Search for the cell housing the specified text and yield its (x, y) center coordinate. 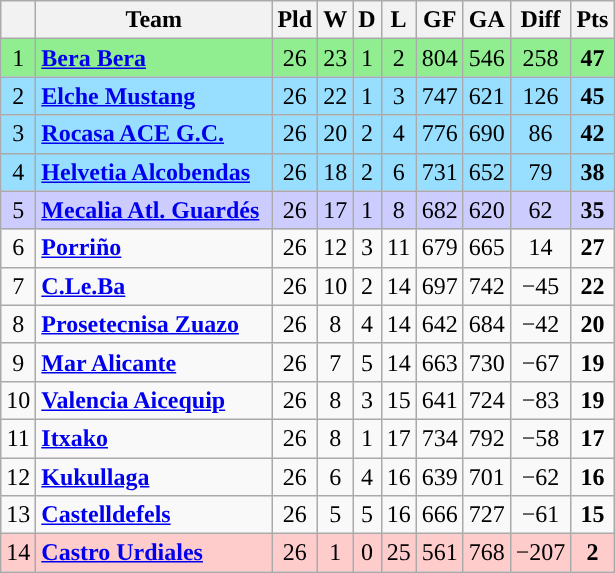
−61 (540, 515)
38 (592, 172)
C.Le.Ba (154, 286)
GF (440, 20)
L (398, 20)
−207 (540, 553)
Team (154, 20)
126 (540, 96)
727 (486, 515)
546 (486, 58)
Castelldefels (154, 515)
690 (486, 134)
−45 (540, 286)
79 (540, 172)
Itxako (154, 438)
23 (336, 58)
697 (440, 286)
W (336, 20)
35 (592, 210)
Castro Urdiales (154, 553)
42 (592, 134)
679 (440, 248)
Mecalia Atl. Guardés (154, 210)
731 (440, 172)
642 (440, 324)
Porriño (154, 248)
747 (440, 96)
Mar Alicante (154, 362)
−83 (540, 400)
Valencia Aicequip (154, 400)
D (367, 20)
561 (440, 553)
734 (440, 438)
768 (486, 553)
652 (486, 172)
86 (540, 134)
45 (592, 96)
684 (486, 324)
Rocasa ACE G.C. (154, 134)
62 (540, 210)
13 (18, 515)
682 (440, 210)
18 (336, 172)
663 (440, 362)
258 (540, 58)
−58 (540, 438)
Elche Mustang (154, 96)
804 (440, 58)
27 (592, 248)
Bera Bera (154, 58)
−62 (540, 477)
666 (440, 515)
47 (592, 58)
730 (486, 362)
742 (486, 286)
641 (440, 400)
701 (486, 477)
GA (486, 20)
620 (486, 210)
−67 (540, 362)
9 (18, 362)
621 (486, 96)
Kukullaga (154, 477)
776 (440, 134)
Diff (540, 20)
Helvetia Alcobendas (154, 172)
Pts (592, 20)
Pld (295, 20)
792 (486, 438)
724 (486, 400)
665 (486, 248)
Prosetecnisa Zuazo (154, 324)
0 (367, 553)
−42 (540, 324)
25 (398, 553)
639 (440, 477)
